Determine the [X, Y] coordinate at the center of the cell enclosing the given text.  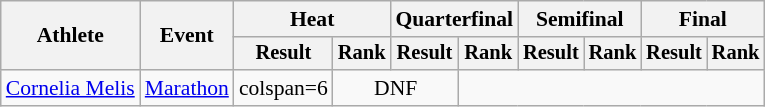
Semifinal [580, 19]
Quarterfinal [454, 19]
Cornelia Melis [70, 88]
Final [702, 19]
DNF [396, 88]
Event [187, 36]
Athlete [70, 36]
Heat [312, 19]
colspan=6 [284, 88]
Marathon [187, 88]
